Identify which cell holds the provided text, then report its (X, Y) central coordinate. 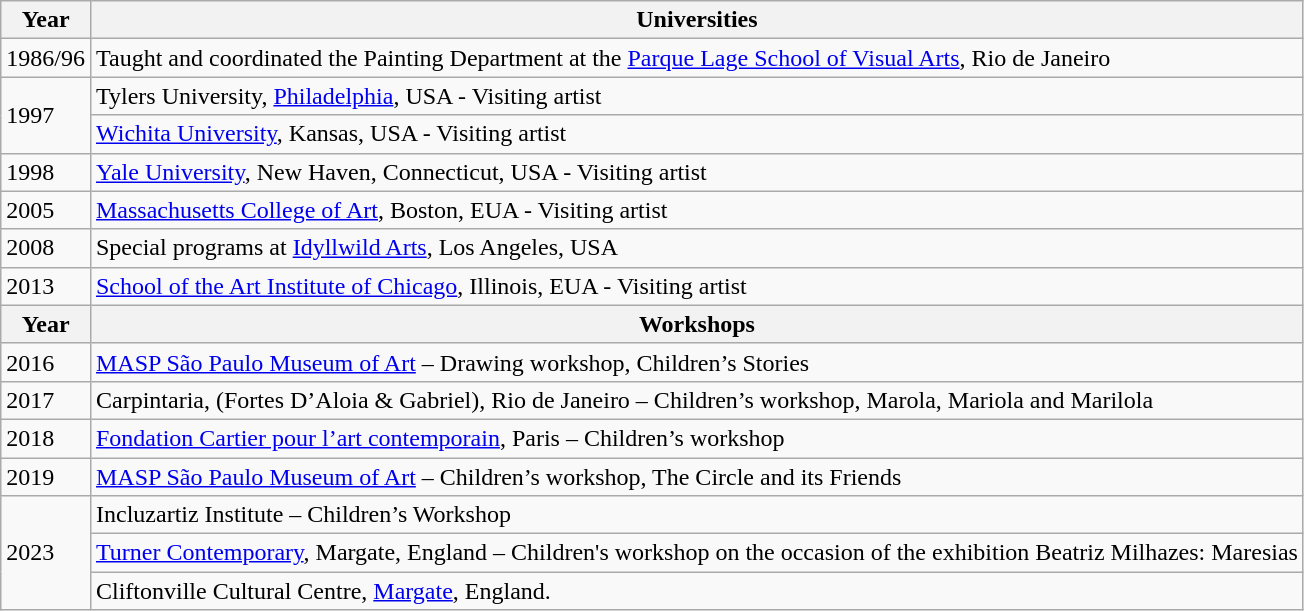
MASP São Paulo Museum of Art – Children’s workshop, The Circle and its Friends (696, 477)
Carpintaria, (Fortes D’Aloia & Gabriel), Rio de Janeiro – Children’s workshop, Marola, Mariola and Marilola (696, 400)
2023 (46, 553)
Workshops (696, 324)
Turner Contemporary, Margate, England – Children's workshop on the occasion of the exhibition Beatriz Milhazes: Maresias (696, 553)
Massachusetts College of Art, Boston, EUA - Visiting artist (696, 210)
1998 (46, 172)
Incluzartiz Institute – Children’s Workshop (696, 515)
2013 (46, 286)
2019 (46, 477)
Yale University, New Haven, Connecticut, USA - Visiting artist (696, 172)
1986/96 (46, 58)
School of the Art Institute of Chicago, Illinois, EUA - Visiting artist (696, 286)
Special programs at Idyllwild Arts, Los Angeles, USA (696, 248)
2005 (46, 210)
Cliftonville Cultural Centre, Margate, England. (696, 591)
Fondation Cartier pour l’art contemporain, Paris – Children’s workshop (696, 438)
Universities (696, 20)
MASP São Paulo Museum of Art – Drawing workshop, Children’s Stories (696, 362)
1997 (46, 115)
2016 (46, 362)
Tylers University, Philadelphia, USA - Visiting artist (696, 96)
Taught and coordinated the Painting Department at the Parque Lage School of Visual Arts, Rio de Janeiro (696, 58)
2008 (46, 248)
2017 (46, 400)
2018 (46, 438)
Wichita University, Kansas, USA - Visiting artist (696, 134)
